From the cell containing the given text, extract its center point as [x, y] coordinate. 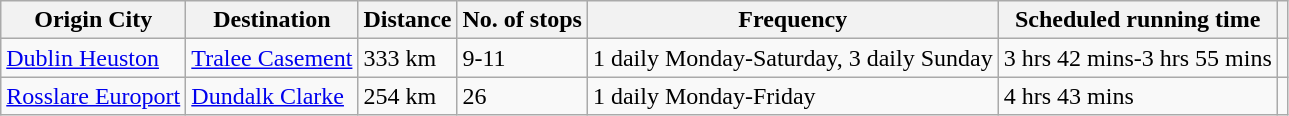
Rosslare Europort [94, 96]
Tralee Casement [272, 58]
No. of stops [522, 20]
Dublin Heuston [94, 58]
9-11 [522, 58]
1 daily Monday-Friday [792, 96]
Distance [408, 20]
Frequency [792, 20]
Destination [272, 20]
333 km [408, 58]
Scheduled running time [1138, 20]
4 hrs 43 mins [1138, 96]
26 [522, 96]
Origin City [94, 20]
254 km [408, 96]
Dundalk Clarke [272, 96]
3 hrs 42 mins-3 hrs 55 mins [1138, 58]
1 daily Monday-Saturday, 3 daily Sunday [792, 58]
